Capture the cell that displays the provided text and extract its [X, Y] central coordinate. 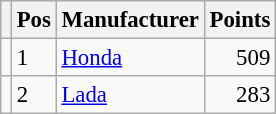
Points [240, 20]
1 [34, 58]
Honda [130, 58]
Pos [34, 20]
Manufacturer [130, 20]
283 [240, 95]
509 [240, 58]
2 [34, 95]
Lada [130, 95]
